Detect which cell encompasses the target text, then output its [X, Y] center coordinate. 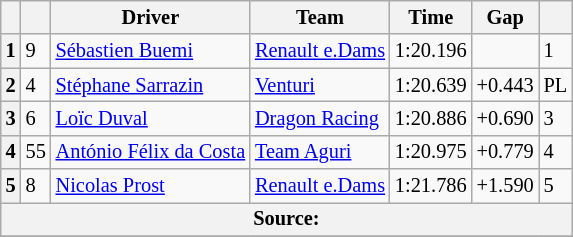
55 [36, 152]
+0.779 [506, 152]
+1.590 [506, 186]
1:20.886 [431, 118]
Dragon Racing [320, 118]
9 [36, 51]
1:20.975 [431, 152]
Time [431, 17]
1:20.639 [431, 85]
8 [36, 186]
Team [320, 17]
PL [556, 85]
1:20.196 [431, 51]
Nicolas Prost [150, 186]
Source: [286, 219]
+0.690 [506, 118]
Stéphane Sarrazin [150, 85]
Sébastien Buemi [150, 51]
Driver [150, 17]
Gap [506, 17]
António Félix da Costa [150, 152]
Team Aguri [320, 152]
Loïc Duval [150, 118]
1:21.786 [431, 186]
2 [11, 85]
6 [36, 118]
Venturi [320, 85]
+0.443 [506, 85]
